Provide the (x, y) coordinate of the cell's center where the given text is located.  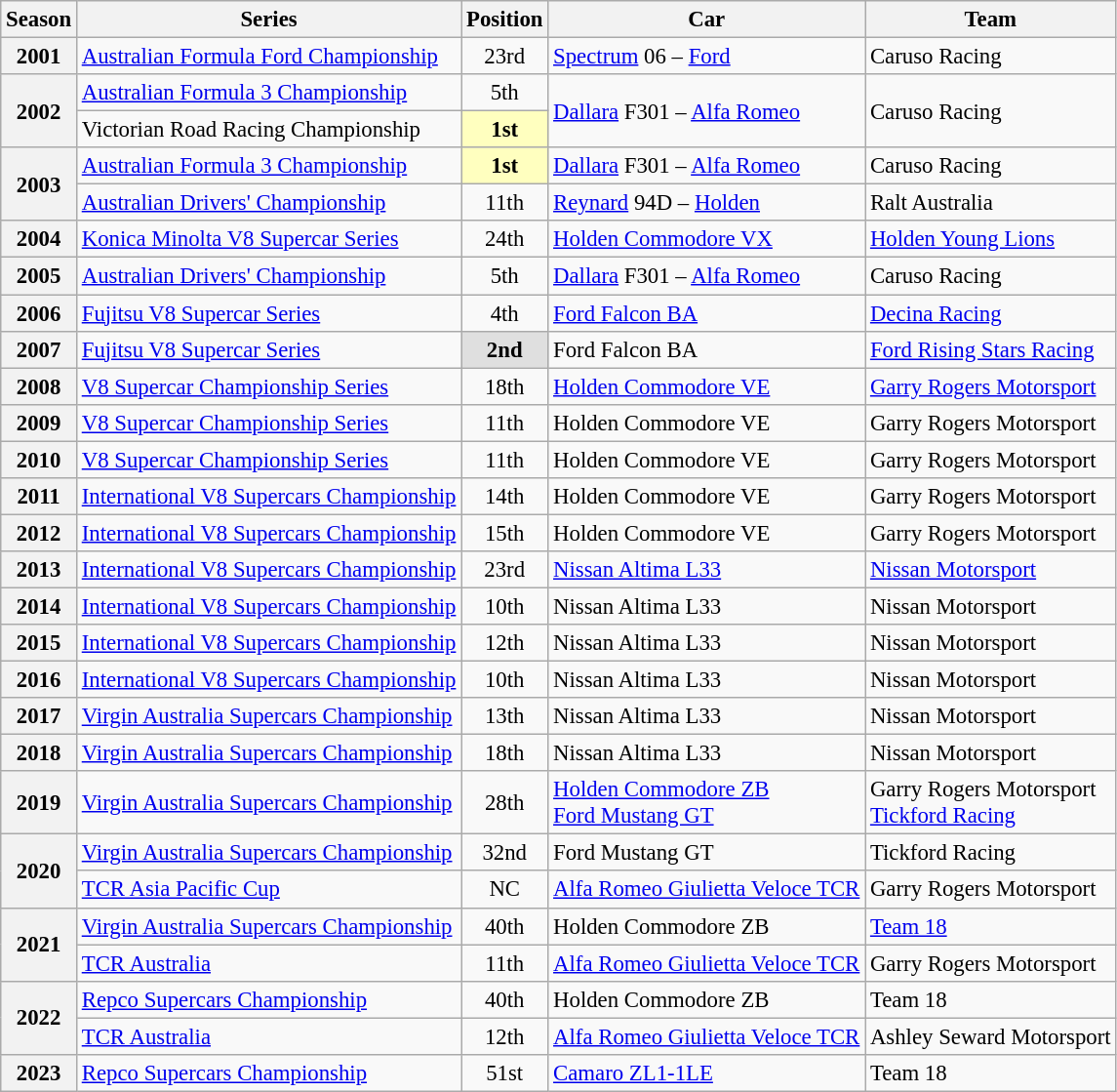
2007 (39, 349)
32nd (505, 853)
NC (505, 890)
2001 (39, 57)
Camaro ZL1-1LE (706, 1073)
TCR Asia Pacific Cup (268, 890)
2004 (39, 239)
Spectrum 06 – Ford (706, 57)
Ralt Australia (991, 203)
2019 (39, 802)
2023 (39, 1073)
Garry Rogers MotorsportTickford Racing (991, 802)
Holden Young Lions (991, 239)
Decina Racing (991, 313)
2020 (39, 870)
Series (268, 20)
51st (505, 1073)
Holden Commodore VX (706, 239)
Holden Commodore ZBFord Mustang GT (706, 802)
2021 (39, 945)
2018 (39, 753)
2002 (39, 111)
24th (505, 239)
Ashley Seward Motorsport (991, 1036)
14th (505, 497)
Ford Rising Stars Racing (991, 349)
Season (39, 20)
2011 (39, 497)
2nd (505, 349)
4th (505, 313)
2010 (39, 460)
Konica Minolta V8 Supercar Series (268, 239)
Car (706, 20)
Position (505, 20)
Victorian Road Racing Championship (268, 130)
28th (505, 802)
2006 (39, 313)
2014 (39, 606)
2015 (39, 643)
2012 (39, 533)
Team (991, 20)
2013 (39, 570)
2009 (39, 423)
2022 (39, 1017)
2016 (39, 680)
Reynard 94D – Holden (706, 203)
15th (505, 533)
Australian Formula Ford Championship (268, 57)
13th (505, 716)
Tickford Racing (991, 853)
2017 (39, 716)
Ford Mustang GT (706, 853)
2003 (39, 183)
2005 (39, 276)
2008 (39, 386)
